Scan for the cell matching the given text and deliver its [x, y] coordinate at center. 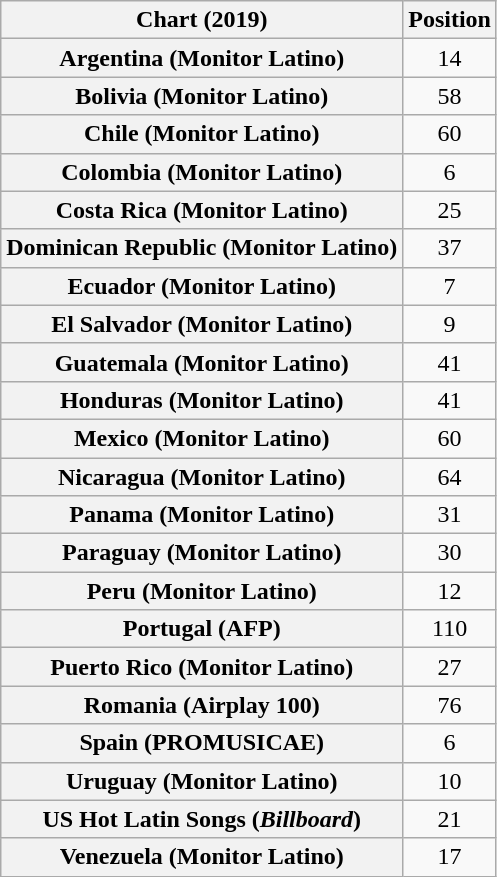
Chart (2019) [202, 20]
21 [450, 819]
14 [450, 58]
Colombia (Monitor Latino) [202, 172]
64 [450, 477]
Paraguay (Monitor Latino) [202, 553]
12 [450, 591]
17 [450, 857]
Venezuela (Monitor Latino) [202, 857]
Dominican Republic (Monitor Latino) [202, 248]
Honduras (Monitor Latino) [202, 400]
Bolivia (Monitor Latino) [202, 96]
Puerto Rico (Monitor Latino) [202, 667]
10 [450, 781]
Spain (PROMUSICAE) [202, 743]
27 [450, 667]
Ecuador (Monitor Latino) [202, 286]
Panama (Monitor Latino) [202, 515]
Position [450, 20]
Guatemala (Monitor Latino) [202, 362]
Nicaragua (Monitor Latino) [202, 477]
Chile (Monitor Latino) [202, 134]
El Salvador (Monitor Latino) [202, 324]
9 [450, 324]
Uruguay (Monitor Latino) [202, 781]
30 [450, 553]
US Hot Latin Songs (Billboard) [202, 819]
Argentina (Monitor Latino) [202, 58]
Romania (Airplay 100) [202, 705]
Portugal (AFP) [202, 629]
58 [450, 96]
7 [450, 286]
Peru (Monitor Latino) [202, 591]
31 [450, 515]
Mexico (Monitor Latino) [202, 438]
37 [450, 248]
Costa Rica (Monitor Latino) [202, 210]
25 [450, 210]
110 [450, 629]
76 [450, 705]
